From the cell containing the given text, extract its center point as [x, y] coordinate. 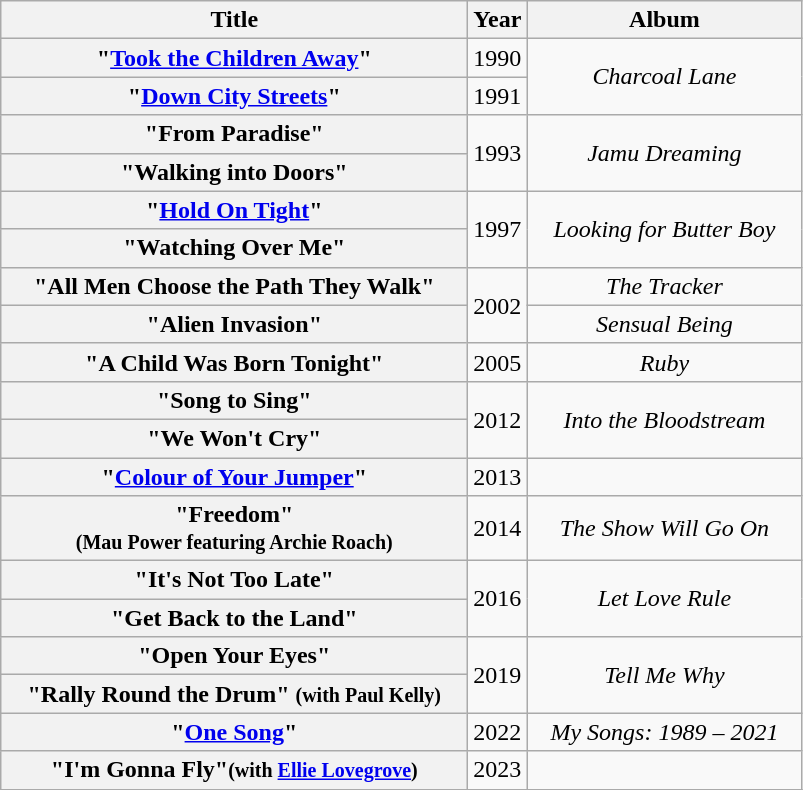
"I'm Gonna Fly"(with Ellie Lovegrove) [234, 770]
Title [234, 20]
"Hold On Tight" [234, 210]
The Tracker [664, 286]
Album [664, 20]
"Freedom" (Mau Power featuring Archie Roach) [234, 528]
2019 [498, 675]
"A Child Was Born Tonight" [234, 362]
The Show Will Go On [664, 528]
"Took the Children Away" [234, 58]
Into the Bloodstream [664, 419]
"It's Not Too Late" [234, 580]
2005 [498, 362]
Jamu Dreaming [664, 153]
"One Song" [234, 732]
Sensual Being [664, 324]
2016 [498, 599]
"Open Your Eyes" [234, 656]
Let Love Rule [664, 599]
Ruby [664, 362]
Charcoal Lane [664, 77]
1993 [498, 153]
"Alien Invasion" [234, 324]
"Watching Over Me" [234, 248]
"We Won't Cry" [234, 438]
"All Men Choose the Path They Walk" [234, 286]
"Walking into Doors" [234, 172]
2022 [498, 732]
1990 [498, 58]
"Colour of Your Jumper" [234, 477]
"Down City Streets" [234, 96]
"Rally Round the Drum" (with Paul Kelly) [234, 694]
2012 [498, 419]
1997 [498, 229]
Year [498, 20]
My Songs: 1989 – 2021 [664, 732]
"Song to Sing" [234, 400]
2014 [498, 528]
2013 [498, 477]
2023 [498, 770]
"From Paradise" [234, 134]
2002 [498, 305]
1991 [498, 96]
Tell Me Why [664, 675]
Looking for Butter Boy [664, 229]
"Get Back to the Land" [234, 618]
